Identify which cell holds the provided text, then report its [X, Y] central coordinate. 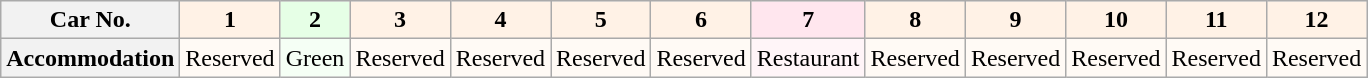
4 [500, 20]
Green [315, 58]
1 [230, 20]
11 [1216, 20]
3 [400, 20]
6 [701, 20]
Car No. [90, 20]
12 [1316, 20]
5 [601, 20]
2 [315, 20]
8 [915, 20]
7 [808, 20]
9 [1015, 20]
Restaurant [808, 58]
Accommodation [90, 58]
10 [1116, 20]
